Return the (x, y) coordinate for the center point of the cell that contains the specified text.  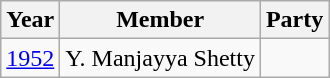
Party (294, 20)
Member (160, 20)
Y. Manjayya Shetty (160, 58)
1952 (30, 58)
Year (30, 20)
